Output the (X, Y) coordinate of the center of the cell containing the given text.  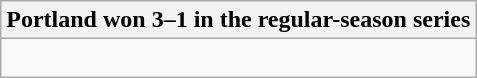
Portland won 3–1 in the regular-season series (238, 20)
